Capture the cell that displays the provided text and extract its [x, y] central coordinate. 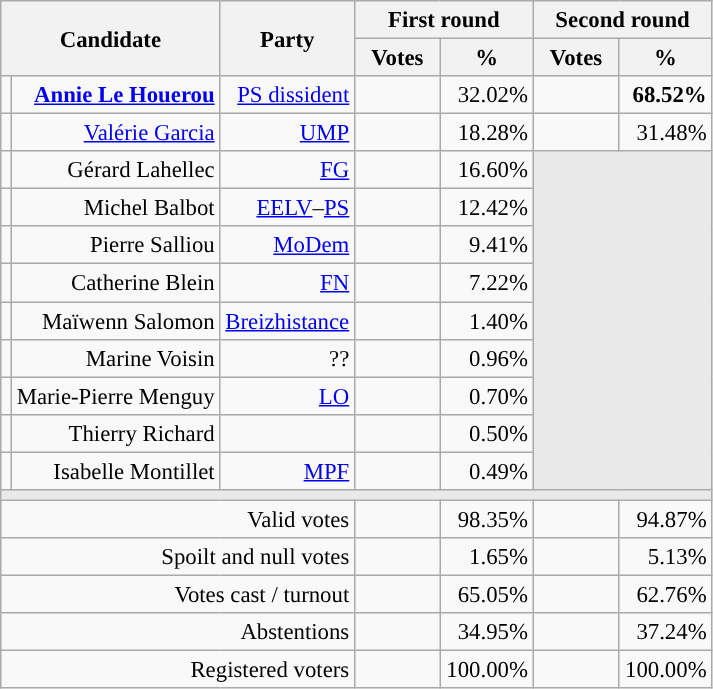
37.24% [666, 632]
Marine Voisin [116, 358]
Isabelle Montillet [116, 471]
LO [288, 396]
62.76% [666, 594]
98.35% [486, 519]
UMP [288, 133]
0.96% [486, 358]
0.70% [486, 396]
Second round [622, 20]
Party [288, 38]
MPF [288, 471]
Votes cast / turnout [178, 594]
0.50% [486, 433]
68.52% [666, 95]
Abstentions [178, 632]
FN [288, 283]
Valérie Garcia [116, 133]
5.13% [666, 557]
Michel Balbot [116, 208]
MoDem [288, 245]
31.48% [666, 133]
Annie Le Houerou [116, 95]
16.60% [486, 170]
First round [444, 20]
9.41% [486, 245]
Thierry Richard [116, 433]
Marie-Pierre Menguy [116, 396]
18.28% [486, 133]
Maïwenn Salomon [116, 321]
32.02% [486, 95]
94.87% [666, 519]
34.95% [486, 632]
FG [288, 170]
1.65% [486, 557]
12.42% [486, 208]
?? [288, 358]
Candidate [110, 38]
7.22% [486, 283]
Pierre Salliou [116, 245]
65.05% [486, 594]
Valid votes [178, 519]
0.49% [486, 471]
PS dissident [288, 95]
1.40% [486, 321]
Catherine Blein [116, 283]
Gérard Lahellec [116, 170]
EELV–PS [288, 208]
Spoilt and null votes [178, 557]
Breizhistance [288, 321]
Registered voters [178, 670]
